Return [X, Y] of the center of cell containing provided text 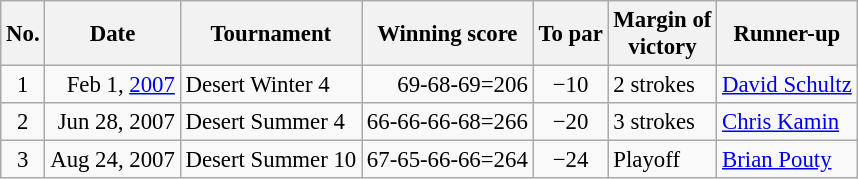
Aug 24, 2007 [112, 160]
3 strokes [662, 122]
Feb 1, 2007 [112, 85]
Tournament [270, 34]
Margin ofvictory [662, 34]
Date [112, 34]
Desert Winter 4 [270, 85]
No. [23, 34]
Runner-up [787, 34]
2 [23, 122]
Chris Kamin [787, 122]
Brian Pouty [787, 160]
Desert Summer 4 [270, 122]
2 strokes [662, 85]
66-66-66-68=266 [448, 122]
To par [570, 34]
−10 [570, 85]
Winning score [448, 34]
69-68-69=206 [448, 85]
David Schultz [787, 85]
Desert Summer 10 [270, 160]
67-65-66-66=264 [448, 160]
Playoff [662, 160]
1 [23, 85]
−20 [570, 122]
Jun 28, 2007 [112, 122]
−24 [570, 160]
3 [23, 160]
